Find where the given text appears and provide that cell's center as [x, y] coordinate. 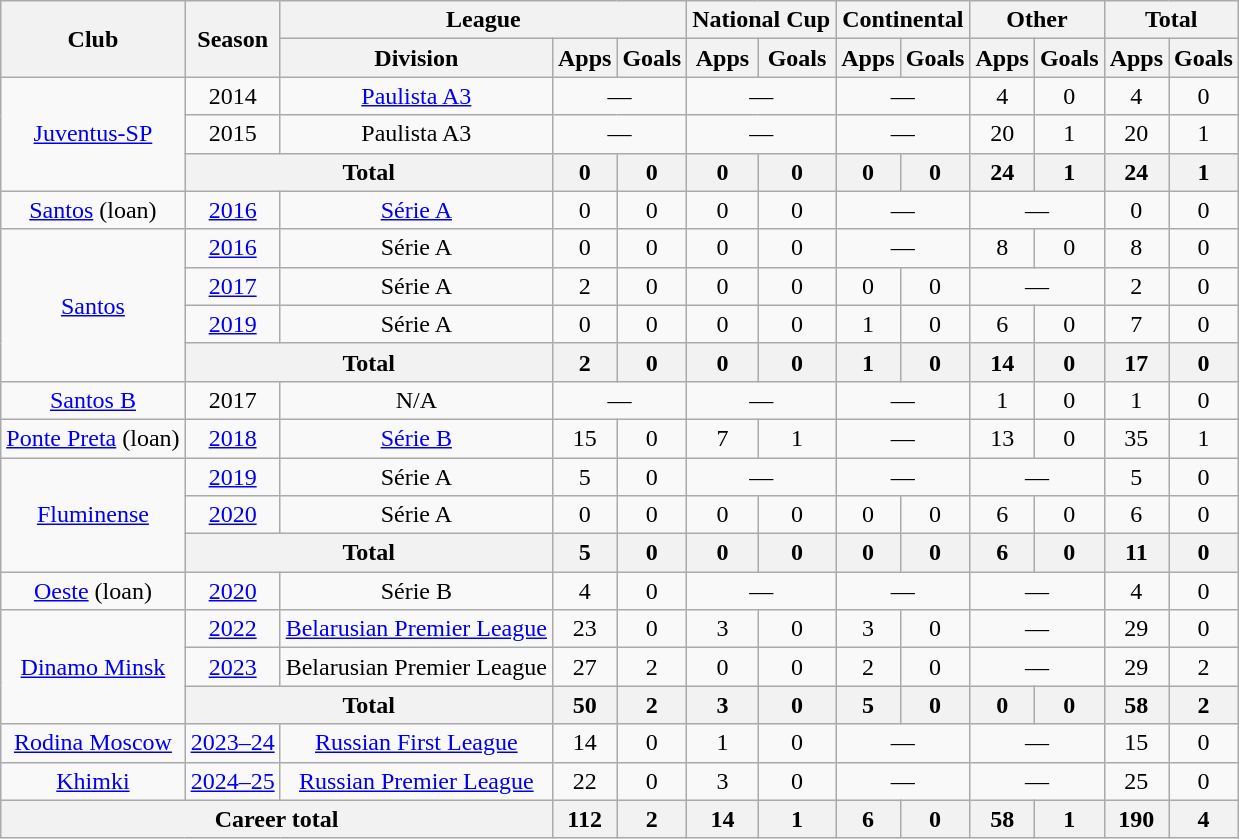
50 [584, 705]
Khimki [93, 781]
22 [584, 781]
Club [93, 39]
35 [1136, 438]
2023–24 [232, 743]
Rodina Moscow [93, 743]
Russian Premier League [416, 781]
13 [1002, 438]
27 [584, 667]
Santos [93, 305]
Season [232, 39]
Santos (loan) [93, 210]
Santos B [93, 400]
Oeste (loan) [93, 591]
25 [1136, 781]
2022 [232, 629]
2015 [232, 134]
2023 [232, 667]
Career total [277, 819]
Other [1037, 20]
League [483, 20]
Russian First League [416, 743]
23 [584, 629]
National Cup [762, 20]
Continental [903, 20]
2024–25 [232, 781]
2018 [232, 438]
112 [584, 819]
Fluminense [93, 515]
11 [1136, 553]
Dinamo Minsk [93, 667]
Juventus-SP [93, 134]
2014 [232, 96]
Division [416, 58]
Ponte Preta (loan) [93, 438]
190 [1136, 819]
N/A [416, 400]
17 [1136, 362]
